Determine the [X, Y] coordinate at the center of the cell enclosing the given text.  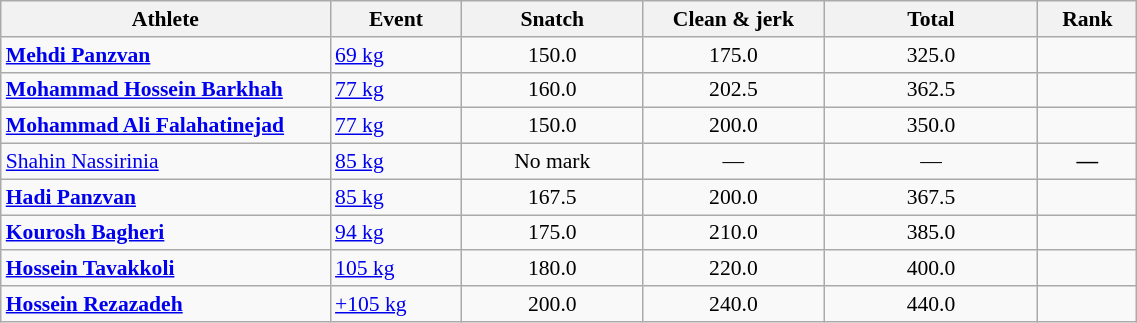
160.0 [552, 90]
440.0 [931, 304]
202.5 [734, 90]
Kourosh Bagheri [166, 233]
Shahin Nassirinia [166, 162]
385.0 [931, 233]
220.0 [734, 269]
Clean & jerk [734, 19]
Mehdi Panzvan [166, 55]
167.5 [552, 197]
Mohammad Ali Falahatinejad [166, 126]
210.0 [734, 233]
94 kg [396, 233]
367.5 [931, 197]
Snatch [552, 19]
Total [931, 19]
Rank [1088, 19]
Athlete [166, 19]
Hadi Panzvan [166, 197]
Hossein Rezazadeh [166, 304]
Mohammad Hossein Barkhah [166, 90]
180.0 [552, 269]
240.0 [734, 304]
362.5 [931, 90]
400.0 [931, 269]
325.0 [931, 55]
No mark [552, 162]
Event [396, 19]
105 kg [396, 269]
69 kg [396, 55]
350.0 [931, 126]
Hossein Tavakkoli [166, 269]
+105 kg [396, 304]
